Scan for the cell matching the given text and deliver its [X, Y] coordinate at center. 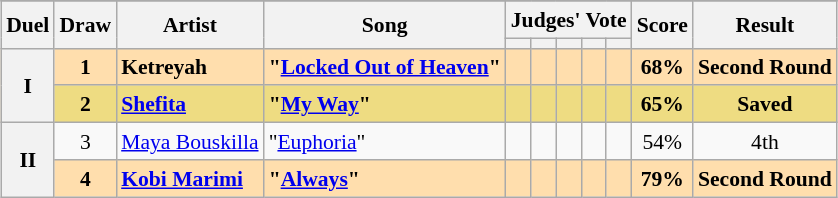
Kobi Marimi [190, 178]
Ketreyah [190, 66]
3 [85, 142]
Song [385, 24]
Saved [765, 104]
4th [765, 142]
"My Way" [385, 104]
Artist [190, 24]
65% [662, 104]
II [28, 160]
Judges' Vote [569, 20]
2 [85, 104]
I [28, 85]
"Euphoria" [385, 142]
Draw [85, 24]
Score [662, 24]
Result [765, 24]
Duel [28, 24]
Maya Bouskilla [190, 142]
Shefita [190, 104]
54% [662, 142]
68% [662, 66]
"Always" [385, 178]
4 [85, 178]
1 [85, 66]
"Locked Out of Heaven" [385, 66]
79% [662, 178]
